Detect which cell encompasses the target text, then output its (x, y) center coordinate. 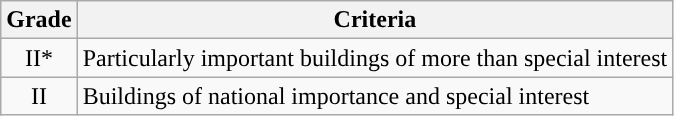
Grade (39, 20)
Particularly important buildings of more than special interest (375, 58)
II* (39, 58)
Buildings of national importance and special interest (375, 96)
Criteria (375, 20)
II (39, 96)
